Capture the cell that displays the provided text and extract its (x, y) central coordinate. 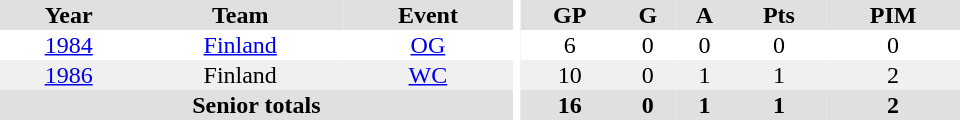
16 (570, 105)
Year (68, 15)
1986 (68, 75)
1984 (68, 45)
Team (240, 15)
6 (570, 45)
OG (428, 45)
G (648, 15)
Event (428, 15)
A (704, 15)
Senior totals (256, 105)
GP (570, 15)
10 (570, 75)
Pts (779, 15)
WC (428, 75)
PIM (893, 15)
